Provide the [x, y] coordinate of the cell's center where the given text is located.  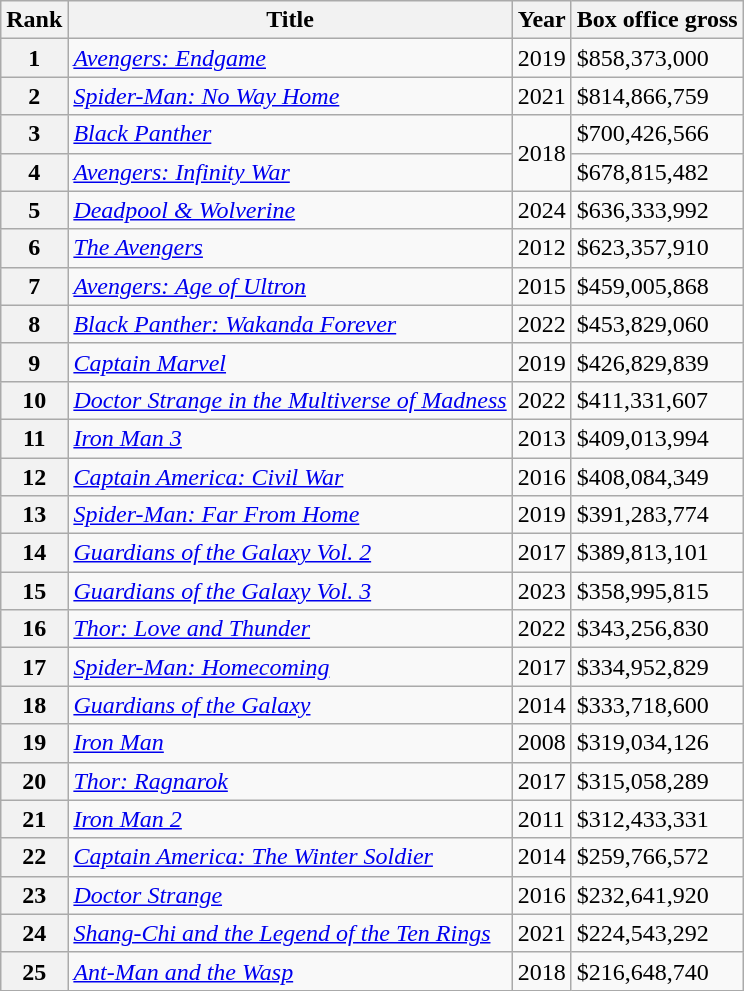
$259,766,572 [657, 857]
Iron Man 3 [290, 438]
24 [34, 933]
21 [34, 819]
$232,641,920 [657, 895]
13 [34, 515]
$389,813,101 [657, 553]
Box office gross [657, 20]
Guardians of the Galaxy Vol. 3 [290, 591]
Spider-Man: No Way Home [290, 96]
2013 [542, 438]
Avengers: Infinity War [290, 172]
$426,829,839 [657, 362]
$358,995,815 [657, 591]
Doctor Strange [290, 895]
$700,426,566 [657, 134]
Captain Marvel [290, 362]
22 [34, 857]
9 [34, 362]
Spider-Man: Homecoming [290, 667]
Ant-Man and the Wasp [290, 971]
$333,718,600 [657, 705]
15 [34, 591]
3 [34, 134]
$319,034,126 [657, 743]
Black Panther: Wakanda Forever [290, 324]
Spider-Man: Far From Home [290, 515]
2012 [542, 248]
$408,084,349 [657, 477]
Thor: Ragnarok [290, 781]
Iron Man 2 [290, 819]
Rank [34, 20]
23 [34, 895]
Iron Man [290, 743]
$678,815,482 [657, 172]
$343,256,830 [657, 629]
Captain America: The Winter Soldier [290, 857]
$814,866,759 [657, 96]
$858,373,000 [657, 58]
8 [34, 324]
Black Panther [290, 134]
19 [34, 743]
$453,829,060 [657, 324]
$224,543,292 [657, 933]
17 [34, 667]
14 [34, 553]
$459,005,868 [657, 286]
Doctor Strange in the Multiverse of Madness [290, 400]
$391,283,774 [657, 515]
1 [34, 58]
Guardians of the Galaxy Vol. 2 [290, 553]
$334,952,829 [657, 667]
6 [34, 248]
2 [34, 96]
$636,333,992 [657, 210]
Title [290, 20]
2008 [542, 743]
25 [34, 971]
16 [34, 629]
Shang-Chi and the Legend of the Ten Rings [290, 933]
$312,433,331 [657, 819]
The Avengers [290, 248]
Avengers: Age of Ultron [290, 286]
20 [34, 781]
$315,058,289 [657, 781]
Captain America: Civil War [290, 477]
Guardians of the Galaxy [290, 705]
11 [34, 438]
Thor: Love and Thunder [290, 629]
2011 [542, 819]
18 [34, 705]
2024 [542, 210]
5 [34, 210]
10 [34, 400]
$216,648,740 [657, 971]
Deadpool & Wolverine [290, 210]
$409,013,994 [657, 438]
7 [34, 286]
12 [34, 477]
$623,357,910 [657, 248]
4 [34, 172]
Avengers: Endgame [290, 58]
2023 [542, 591]
Year [542, 20]
$411,331,607 [657, 400]
2015 [542, 286]
